Extract the [x, y] coordinate from the center of the cell holding the provided text.  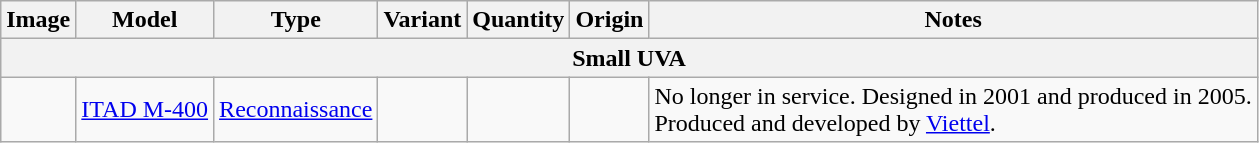
Reconnaissance [296, 110]
Model [145, 20]
Notes [953, 20]
No longer in service. Designed in 2001 and produced in 2005.Produced and developed by Viettel. [953, 110]
Origin [610, 20]
Image [38, 20]
Variant [422, 20]
ITAD M-400 [145, 110]
Quantity [518, 20]
Type [296, 20]
Small UVA [629, 58]
